Capture the cell that displays the provided text and extract its (X, Y) central coordinate. 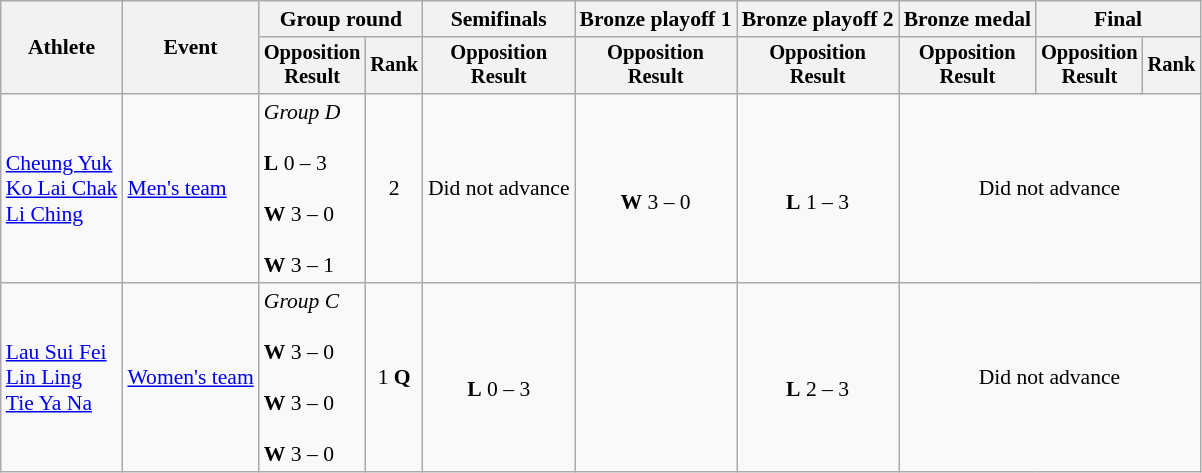
1 Q (394, 378)
Semifinals (499, 19)
Women's team (190, 378)
Final (1118, 19)
Bronze medal (968, 19)
Bronze playoff 1 (656, 19)
Group round (341, 19)
Cheung YukKo Lai ChakLi Ching (62, 188)
Athlete (62, 48)
Event (190, 48)
2 (394, 188)
Group DL 0 – 3W 3 – 0W 3 – 1 (312, 188)
W 3 – 0 (656, 188)
L 2 – 3 (818, 378)
Lau Sui FeiLin LingTie Ya Na (62, 378)
Group CW 3 – 0W 3 – 0W 3 – 0 (312, 378)
Men's team (190, 188)
L 1 – 3 (818, 188)
Bronze playoff 2 (818, 19)
L 0 – 3 (499, 378)
